Pinpoint the cell where the given text exists, returning its (x, y) midpoint coordinate. 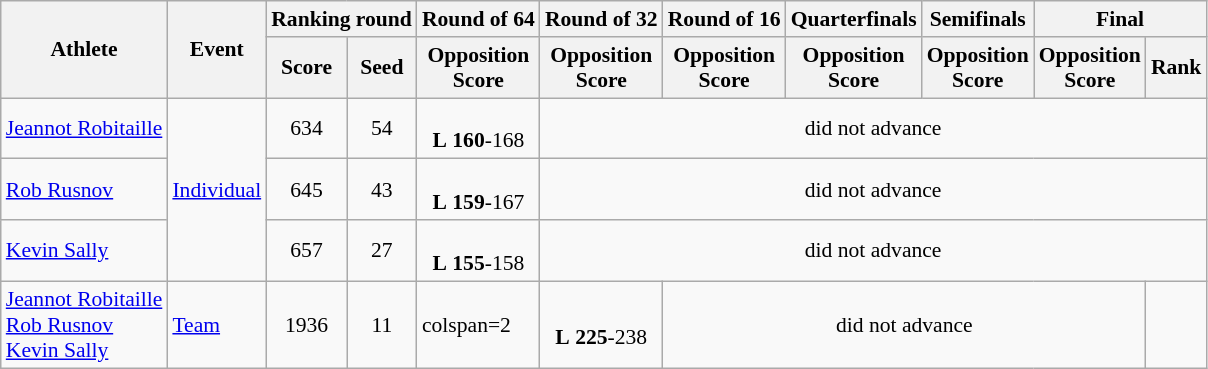
1936 (306, 324)
43 (382, 190)
Round of 64 (478, 19)
colspan=2 (478, 324)
11 (382, 324)
645 (306, 190)
L 155-158 (478, 250)
Jeannot RobitailleRob RusnovKevin Sally (84, 324)
Event (216, 50)
Ranking round (342, 19)
Score (306, 68)
Jeannot Robitaille (84, 128)
657 (306, 250)
Seed (382, 68)
Quarterfinals (854, 19)
Kevin Sally (84, 250)
Rob Rusnov (84, 190)
L 225-238 (602, 324)
54 (382, 128)
Individual (216, 190)
Semifinals (978, 19)
Round of 32 (602, 19)
L 159-167 (478, 190)
27 (382, 250)
Team (216, 324)
Athlete (84, 50)
Final (1120, 19)
L 160-168 (478, 128)
634 (306, 128)
Round of 16 (724, 19)
Rank (1176, 68)
